Output the [x, y] coordinate of the center of the cell containing the given text.  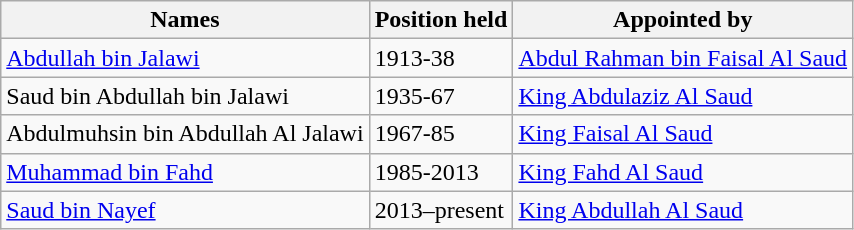
1913-38 [441, 58]
King Faisal Al Saud [683, 134]
1985-2013 [441, 172]
Names [185, 20]
Abdullah bin Jalawi [185, 58]
Saud bin Nayef [185, 210]
Muhammad bin Fahd [185, 172]
King Abdulaziz Al Saud [683, 96]
King Fahd Al Saud [683, 172]
2013–present [441, 210]
Abdul Rahman bin Faisal Al Saud [683, 58]
Appointed by [683, 20]
Abdulmuhsin bin Abdullah Al Jalawi [185, 134]
1935-67 [441, 96]
1967-85 [441, 134]
King Abdullah Al Saud [683, 210]
Saud bin Abdullah bin Jalawi [185, 96]
Position held [441, 20]
